Identify which cell holds the provided text, then report its (x, y) central coordinate. 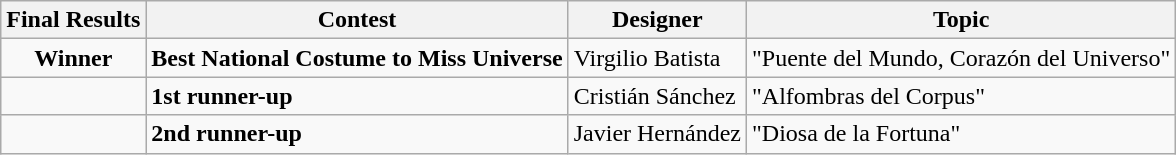
Contest (357, 20)
Winner (74, 58)
Topic (962, 20)
1st runner-up (357, 96)
Cristián Sánchez (657, 96)
Designer (657, 20)
"Puente del Mundo, Corazón del Universo" (962, 58)
"Diosa de la Fortuna" (962, 134)
"Alfombras del Corpus" (962, 96)
Virgilio Batista (657, 58)
Javier Hernández (657, 134)
Best National Costume to Miss Universe (357, 58)
Final Results (74, 20)
2nd runner-up (357, 134)
